Detect which cell encompasses the target text, then output its (X, Y) center coordinate. 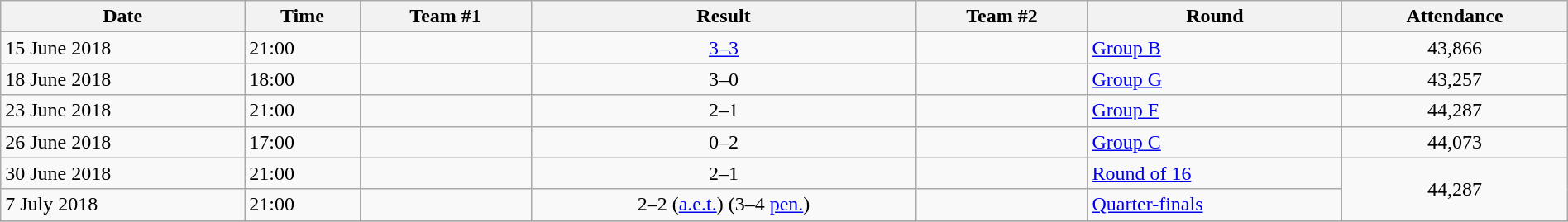
Date (122, 17)
7 July 2018 (122, 205)
23 June 2018 (122, 111)
3–0 (724, 79)
Round of 16 (1215, 173)
Time (303, 17)
0–2 (724, 142)
Result (724, 17)
26 June 2018 (122, 142)
Group C (1215, 142)
17:00 (303, 142)
30 June 2018 (122, 173)
Round (1215, 17)
Quarter-finals (1215, 205)
Team #2 (1002, 17)
43,257 (1455, 79)
3–3 (724, 48)
Attendance (1455, 17)
Group F (1215, 111)
15 June 2018 (122, 48)
18:00 (303, 79)
18 June 2018 (122, 79)
2–2 (a.e.t.) (3–4 pen.) (724, 205)
44,073 (1455, 142)
Group B (1215, 48)
Team #1 (445, 17)
43,866 (1455, 48)
Group G (1215, 79)
